Return (x, y) of the center of cell containing provided text 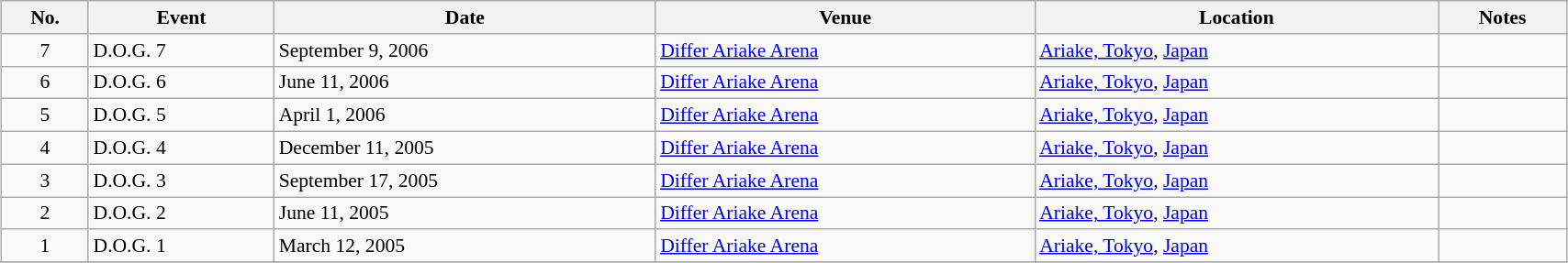
D.O.G. 6 (181, 82)
3 (46, 181)
Event (181, 17)
D.O.G. 1 (181, 246)
4 (46, 148)
Location (1237, 17)
D.O.G. 2 (181, 213)
June 11, 2006 (465, 82)
D.O.G. 3 (181, 181)
5 (46, 115)
March 12, 2005 (465, 246)
December 11, 2005 (465, 148)
April 1, 2006 (465, 115)
Notes (1503, 17)
June 11, 2005 (465, 213)
6 (46, 82)
2 (46, 213)
Date (465, 17)
D.O.G. 4 (181, 148)
September 17, 2005 (465, 181)
1 (46, 246)
No. (46, 17)
7 (46, 49)
D.O.G. 5 (181, 115)
September 9, 2006 (465, 49)
D.O.G. 7 (181, 49)
Venue (845, 17)
